Identify which cell holds the provided text, then report its [x, y] central coordinate. 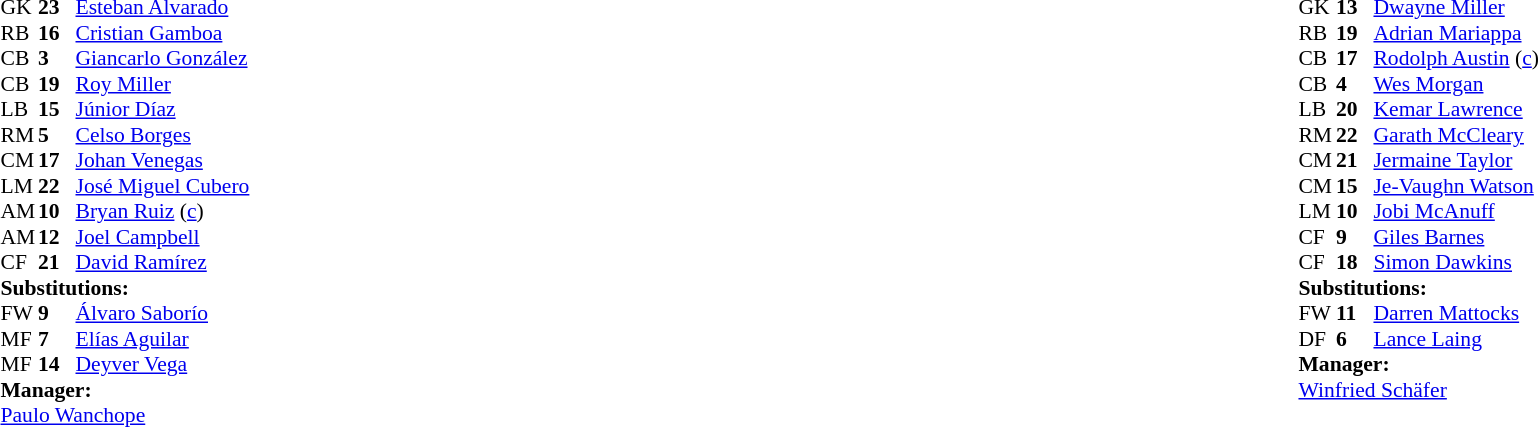
Júnior Díaz [163, 109]
14 [57, 365]
11 [1355, 313]
16 [57, 33]
David Ramírez [163, 263]
5 [57, 135]
Manager: [124, 390]
Cristian Gamboa [163, 33]
DF [1317, 339]
12 [57, 237]
Giancarlo González [163, 59]
Roy Miller [163, 84]
Joel Campbell [163, 237]
Bryan Ruiz (c) [163, 211]
6 [1355, 339]
Celso Borges [163, 135]
José Miguel Cubero [163, 186]
Deyver Vega [163, 365]
Elías Aguilar [163, 339]
Substitutions: [124, 288]
4 [1355, 84]
20 [1355, 109]
3 [57, 59]
18 [1355, 263]
7 [57, 339]
Álvaro Saborío [163, 313]
Johan Venegas [163, 161]
